Find where the given text appears and provide that cell's center as [X, Y] coordinate. 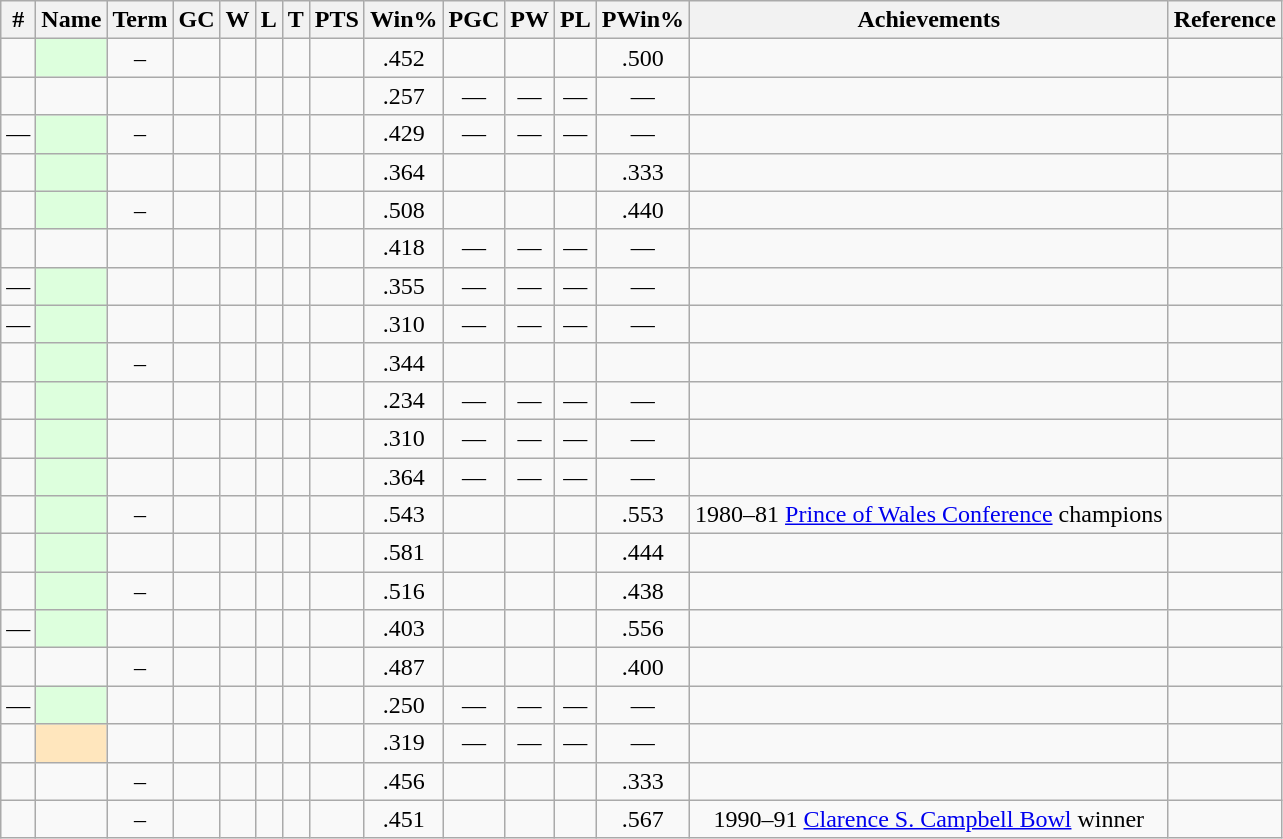
.556 [642, 629]
# [18, 20]
PWin% [642, 20]
.400 [642, 667]
.319 [404, 743]
Name [72, 20]
.418 [404, 248]
.508 [404, 210]
T [296, 20]
PL [575, 20]
1980–81 Prince of Wales Conference champions [930, 515]
.234 [404, 400]
.451 [404, 819]
.444 [642, 553]
.257 [404, 96]
Term [140, 20]
1990–91 Clarence S. Campbell Bowl winner [930, 819]
.452 [404, 58]
Achievements [930, 20]
.487 [404, 667]
.581 [404, 553]
W [238, 20]
.456 [404, 781]
.355 [404, 286]
.543 [404, 515]
.429 [404, 134]
Win% [404, 20]
PGC [474, 20]
.440 [642, 210]
.250 [404, 705]
.403 [404, 629]
.500 [642, 58]
.438 [642, 591]
.344 [404, 362]
.567 [642, 819]
PW [530, 20]
L [268, 20]
Reference [1224, 20]
.553 [642, 515]
PTS [336, 20]
GC [196, 20]
.516 [404, 591]
